Capture the cell that displays the provided text and extract its (X, Y) central coordinate. 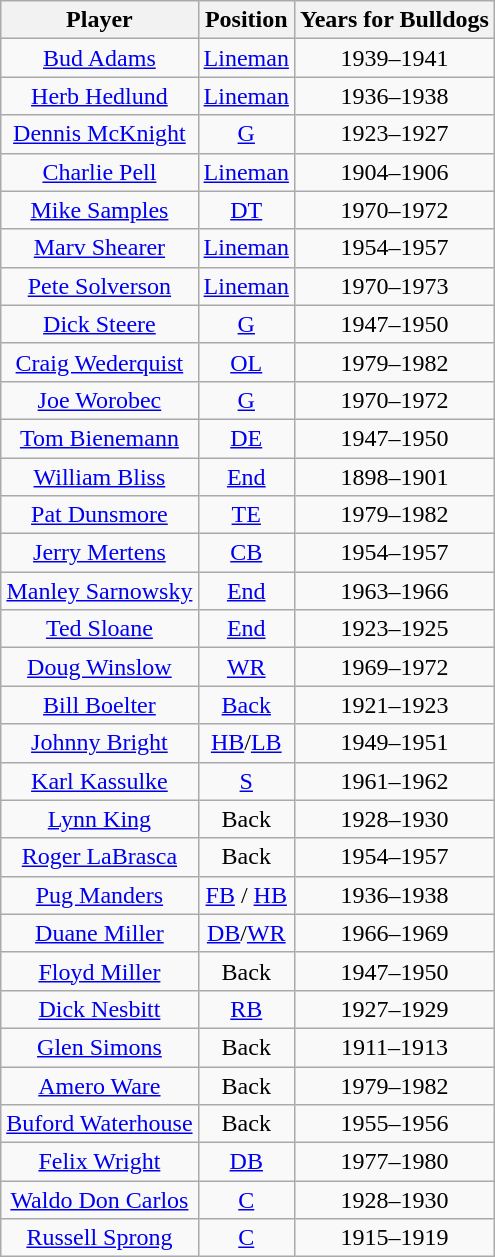
1977–1980 (394, 1162)
1923–1927 (394, 134)
DE (246, 438)
OL (246, 362)
1955–1956 (394, 1124)
Player (100, 20)
DB (246, 1162)
DT (246, 210)
1961–1962 (394, 781)
Amero Ware (100, 1085)
1904–1906 (394, 172)
Mike Samples (100, 210)
1911–1913 (394, 1047)
1898–1901 (394, 477)
1923–1925 (394, 629)
Felix Wright (100, 1162)
RB (246, 1009)
Pete Solverson (100, 286)
Tom Bienemann (100, 438)
Russell Sprong (100, 1238)
1970–1973 (394, 286)
Johnny Bright (100, 743)
Floyd Miller (100, 971)
Herb Hedlund (100, 96)
CB (246, 553)
Dick Steere (100, 324)
DB/WR (246, 933)
Karl Kassulke (100, 781)
Doug Winslow (100, 667)
1949–1951 (394, 743)
Dennis McKnight (100, 134)
Waldo Don Carlos (100, 1200)
Ted Sloane (100, 629)
Dick Nesbitt (100, 1009)
WR (246, 667)
1921–1923 (394, 705)
Bill Boelter (100, 705)
Glen Simons (100, 1047)
TE (246, 515)
HB/LB (246, 743)
1969–1972 (394, 667)
Marv Shearer (100, 248)
Lynn King (100, 819)
Manley Sarnowsky (100, 591)
William Bliss (100, 477)
Jerry Mertens (100, 553)
1963–1966 (394, 591)
Bud Adams (100, 58)
S (246, 781)
1966–1969 (394, 933)
Roger LaBrasca (100, 857)
Duane Miller (100, 933)
Craig Wederquist (100, 362)
FB / HB (246, 895)
Buford Waterhouse (100, 1124)
Years for Bulldogs (394, 20)
Position (246, 20)
1927–1929 (394, 1009)
Pat Dunsmore (100, 515)
Joe Worobec (100, 400)
1939–1941 (394, 58)
Charlie Pell (100, 172)
1915–1919 (394, 1238)
Pug Manders (100, 895)
